Detect which cell encompasses the target text, then output its (x, y) center coordinate. 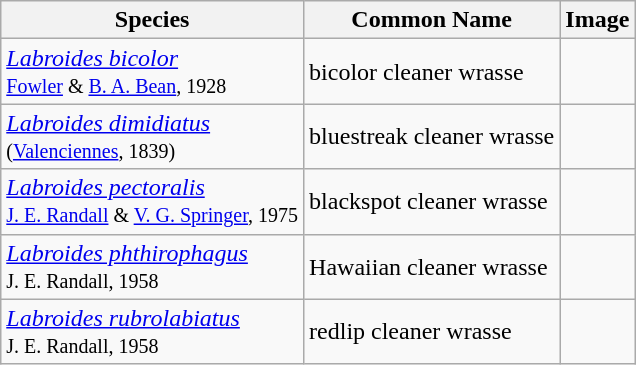
Common Name (432, 20)
bicolor cleaner wrasse (432, 72)
Hawaiian cleaner wrasse (432, 266)
Labroides dimidiatus(Valenciennes, 1839) (152, 136)
Labroides rubrolabiatusJ. E. Randall, 1958 (152, 332)
Species (152, 20)
Image (598, 20)
bluestreak cleaner wrasse (432, 136)
Labroides phthirophagusJ. E. Randall, 1958 (152, 266)
Labroides pectoralisJ. E. Randall & V. G. Springer, 1975 (152, 202)
Labroides bicolorFowler & B. A. Bean, 1928 (152, 72)
redlip cleaner wrasse (432, 332)
blackspot cleaner wrasse (432, 202)
